Capture the cell that displays the provided text and extract its (x, y) central coordinate. 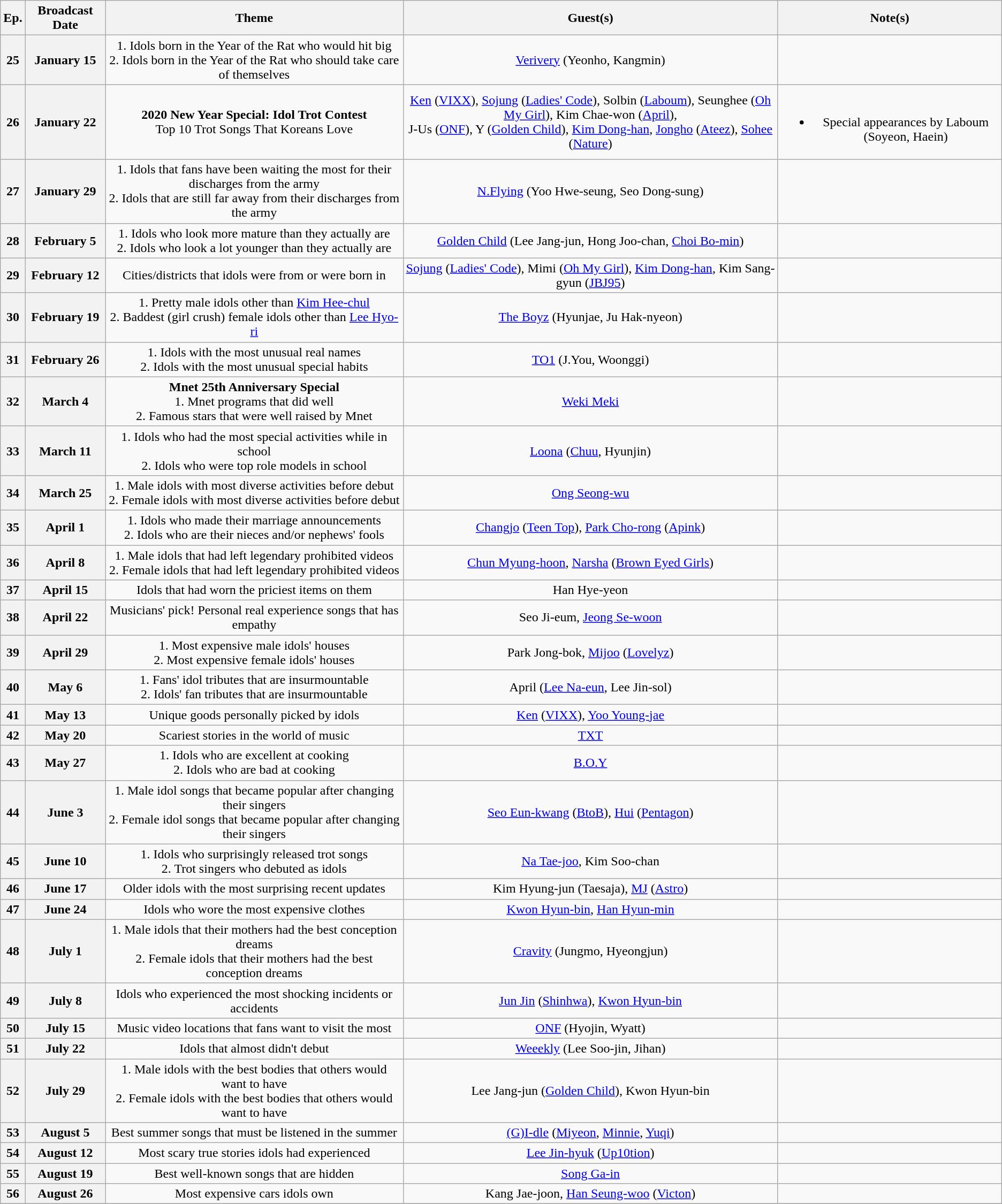
January 29 (65, 192)
1. Idols who look more mature than they actually are2. Idols who look a lot younger than they actually are (254, 241)
1. Fans' idol tributes that are insurmountable2. Idols' fan tributes that are insurmountable (254, 687)
February 5 (65, 241)
56 (13, 1194)
51 (13, 1048)
March 4 (65, 401)
25 (13, 60)
July 22 (65, 1048)
Idols who experienced the most shocking incidents or accidents (254, 1001)
(G)I-dle (Miyeon, Minnie, Yuqi) (590, 1133)
April 8 (65, 562)
Cities/districts that idols were from or were born in (254, 275)
Song Ga-in (590, 1173)
Cravity (Jungmo, Hyeongjun) (590, 951)
36 (13, 562)
50 (13, 1028)
February 19 (65, 317)
Music video locations that fans want to visit the most (254, 1028)
Ong Seong-wu (590, 492)
Seo Ji-eum, Jeong Se-woon (590, 618)
1. Male idol songs that became popular after changing their singers2. Female idol songs that became popular after changing their singers (254, 812)
53 (13, 1133)
Lee Jang-jun (Golden Child), Kwon Hyun-bin (590, 1091)
Kwon Hyun-bin, Han Hyun-min (590, 909)
July 15 (65, 1028)
40 (13, 687)
1. Male idols that had left legendary prohibited videos2. Female idols that had left legendary prohibited videos (254, 562)
Kim Hyung-jun (Taesaja), MJ (Astro) (590, 889)
Na Tae-joo, Kim Soo-chan (590, 862)
Ken (VIXX), Yoo Young-jae (590, 715)
March 25 (65, 492)
TXT (590, 735)
Idols that had worn the priciest items on them (254, 590)
46 (13, 889)
July 1 (65, 951)
ONF (Hyojin, Wyatt) (590, 1028)
May 27 (65, 763)
Mnet 25th Anniversary Special1. Mnet programs that did well2. Famous stars that were well raised by Mnet (254, 401)
27 (13, 192)
47 (13, 909)
44 (13, 812)
1. Most expensive male idols' houses2. Most expensive female idols' houses (254, 653)
1. Idols with the most unusual real names2. Idols with the most unusual special habits (254, 360)
August 26 (65, 1194)
Idols that almost didn't debut (254, 1048)
Scariest stories in the world of music (254, 735)
May 6 (65, 687)
1. Male idols that their mothers had the best conception dreams2. Female idols that their mothers had the best conception dreams (254, 951)
Special appearances by Laboum (Soyeon, Haein) (890, 122)
May 20 (65, 735)
January 22 (65, 122)
February 12 (65, 275)
April 29 (65, 653)
Older idols with the most surprising recent updates (254, 889)
35 (13, 528)
Park Jong-bok, Mijoo (Lovelyz) (590, 653)
45 (13, 862)
Most scary true stories idols had experienced (254, 1153)
January 15 (65, 60)
March 11 (65, 451)
54 (13, 1153)
Jun Jin (Shinhwa), Kwon Hyun-bin (590, 1001)
Guest(s) (590, 18)
1. Male idols with the best bodies that others would want to have2. Female idols with the best bodies that others would want to have (254, 1091)
41 (13, 715)
Lee Jin-hyuk (Up10tion) (590, 1153)
July 8 (65, 1001)
August 12 (65, 1153)
Weeekly (Lee Soo-jin, Jihan) (590, 1048)
August 5 (65, 1133)
August 19 (65, 1173)
49 (13, 1001)
Chun Myung-hoon, Narsha (Brown Eyed Girls) (590, 562)
Best summer songs that must be listened in the summer (254, 1133)
42 (13, 735)
Most expensive cars idols own (254, 1194)
1. Idols that fans have been waiting the most for their discharges from the army2. Idols that are still far away from their discharges from the army (254, 192)
June 3 (65, 812)
1. Idols who made their marriage announcements2. Idols who are their nieces and/or nephews' fools (254, 528)
30 (13, 317)
1. Idols born in the Year of the Rat who would hit big2. Idols born in the Year of the Rat who should take care of themselves (254, 60)
April (Lee Na-eun, Lee Jin-sol) (590, 687)
Han Hye-yeon (590, 590)
31 (13, 360)
Weki Meki (590, 401)
July 29 (65, 1091)
June 10 (65, 862)
Golden Child (Lee Jang-jun, Hong Joo-chan, Choi Bo-min) (590, 241)
Seo Eun-kwang (BtoB), Hui (Pentagon) (590, 812)
Sojung (Ladies' Code), Mimi (Oh My Girl), Kim Dong-han, Kim Sang-gyun (JBJ95) (590, 275)
39 (13, 653)
TO1 (J.You, Woonggi) (590, 360)
Ep. (13, 18)
1. Idols who are excellent at cooking2. Idols who are bad at cooking (254, 763)
The Boyz (Hyunjae, Ju Hak-nyeon) (590, 317)
Verivery (Yeonho, Kangmin) (590, 60)
1. Pretty male idols other than Kim Hee-chul2. Baddest (girl crush) female idols other than Lee Hyo-ri (254, 317)
Musicians' pick! Personal real experience songs that has empathy (254, 618)
48 (13, 951)
April 22 (65, 618)
28 (13, 241)
34 (13, 492)
33 (13, 451)
June 17 (65, 889)
Changjo (Teen Top), Park Cho-rong (Apink) (590, 528)
1. Idols who had the most special activities while in school2. Idols who were top role models in school (254, 451)
2020 New Year Special: Idol Trot ContestTop 10 Trot Songs That Koreans Love (254, 122)
1. Idols who surprisingly released trot songs2. Trot singers who debuted as idols (254, 862)
April 15 (65, 590)
Best well-known songs that are hidden (254, 1173)
February 26 (65, 360)
37 (13, 590)
Theme (254, 18)
55 (13, 1173)
26 (13, 122)
Kang Jae-joon, Han Seung-woo (Victon) (590, 1194)
Broadcast Date (65, 18)
N.Flying (Yoo Hwe-seung, Seo Dong-sung) (590, 192)
May 13 (65, 715)
April 1 (65, 528)
Idols who wore the most expensive clothes (254, 909)
Note(s) (890, 18)
June 24 (65, 909)
38 (13, 618)
52 (13, 1091)
Unique goods personally picked by idols (254, 715)
43 (13, 763)
Loona (Chuu, Hyunjin) (590, 451)
29 (13, 275)
B.O.Y (590, 763)
32 (13, 401)
1. Male idols with most diverse activities before debut2. Female idols with most diverse activities before debut (254, 492)
